Determine the (X, Y) coordinate at the center of the cell enclosing the given text.  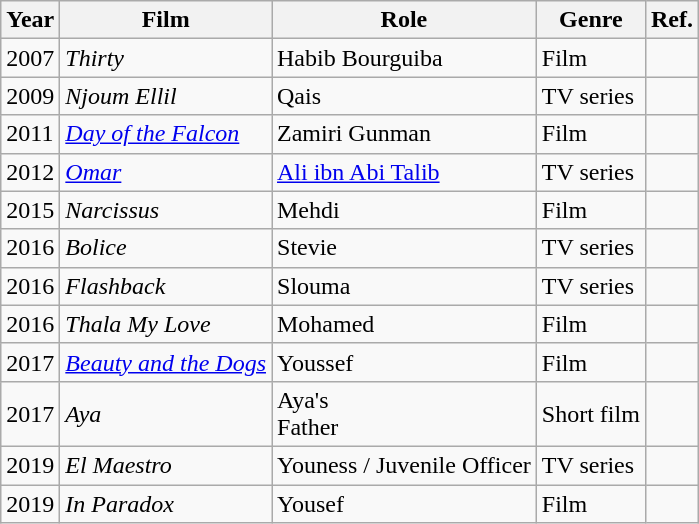
Youssef (404, 362)
Stevie (404, 248)
Beauty and the Dogs (166, 362)
Role (404, 20)
Short film (590, 414)
Day of the Falcon (166, 134)
Bolice (166, 248)
2007 (30, 58)
Yousef (404, 503)
Ali ibn Abi Talib (404, 172)
Habib Bourguiba (404, 58)
El Maestro (166, 465)
2015 (30, 210)
Qais (404, 96)
Youness / Juvenile Officer (404, 465)
2009 (30, 96)
Njoum Ellil (166, 96)
2011 (30, 134)
Ref. (672, 20)
Thirty (166, 58)
Flashback (166, 286)
Thala My Love (166, 324)
Mohamed (404, 324)
Genre (590, 20)
Narcissus (166, 210)
2012 (30, 172)
Slouma (404, 286)
Year (30, 20)
Mehdi (404, 210)
Omar (166, 172)
In Paradox (166, 503)
Zamiri Gunman (404, 134)
Aya'sFather (404, 414)
Aya (166, 414)
